From the cell containing the given text, extract its center point as (x, y) coordinate. 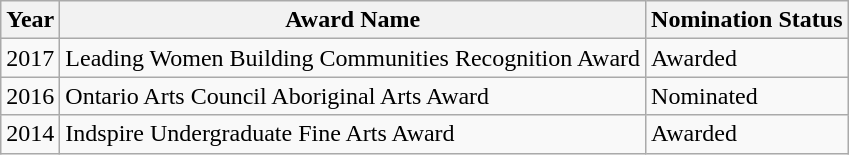
Award Name (353, 20)
2017 (30, 58)
2014 (30, 134)
Nominated (747, 96)
Nomination Status (747, 20)
2016 (30, 96)
Year (30, 20)
Leading Women Building Communities Recognition Award (353, 58)
Ontario Arts Council Aboriginal Arts Award (353, 96)
Indspire Undergraduate Fine Arts Award (353, 134)
